Return the [x, y] coordinate for the center point of the cell that contains the specified text.  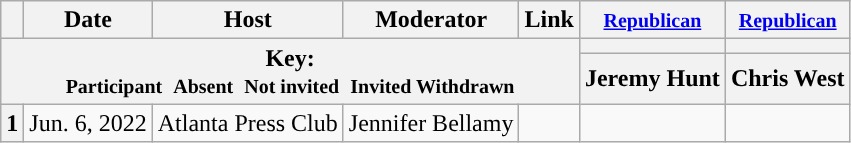
Jun. 6, 2022 [88, 123]
Key: Participant Absent Not invited Invited Withdrawn [290, 72]
Host [248, 20]
Chris West [788, 78]
1 [12, 123]
Moderator [431, 20]
Date [88, 20]
Atlanta Press Club [248, 123]
Jeremy Hunt [652, 78]
Link [549, 20]
Jennifer Bellamy [431, 123]
